Output the [x, y] coordinate of the center of the cell containing the given text.  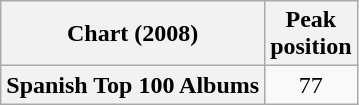
Peakposition [311, 34]
77 [311, 85]
Spanish Top 100 Albums [133, 85]
Chart (2008) [133, 34]
